Return the [x, y] coordinate for the center point of the cell that contains the specified text.  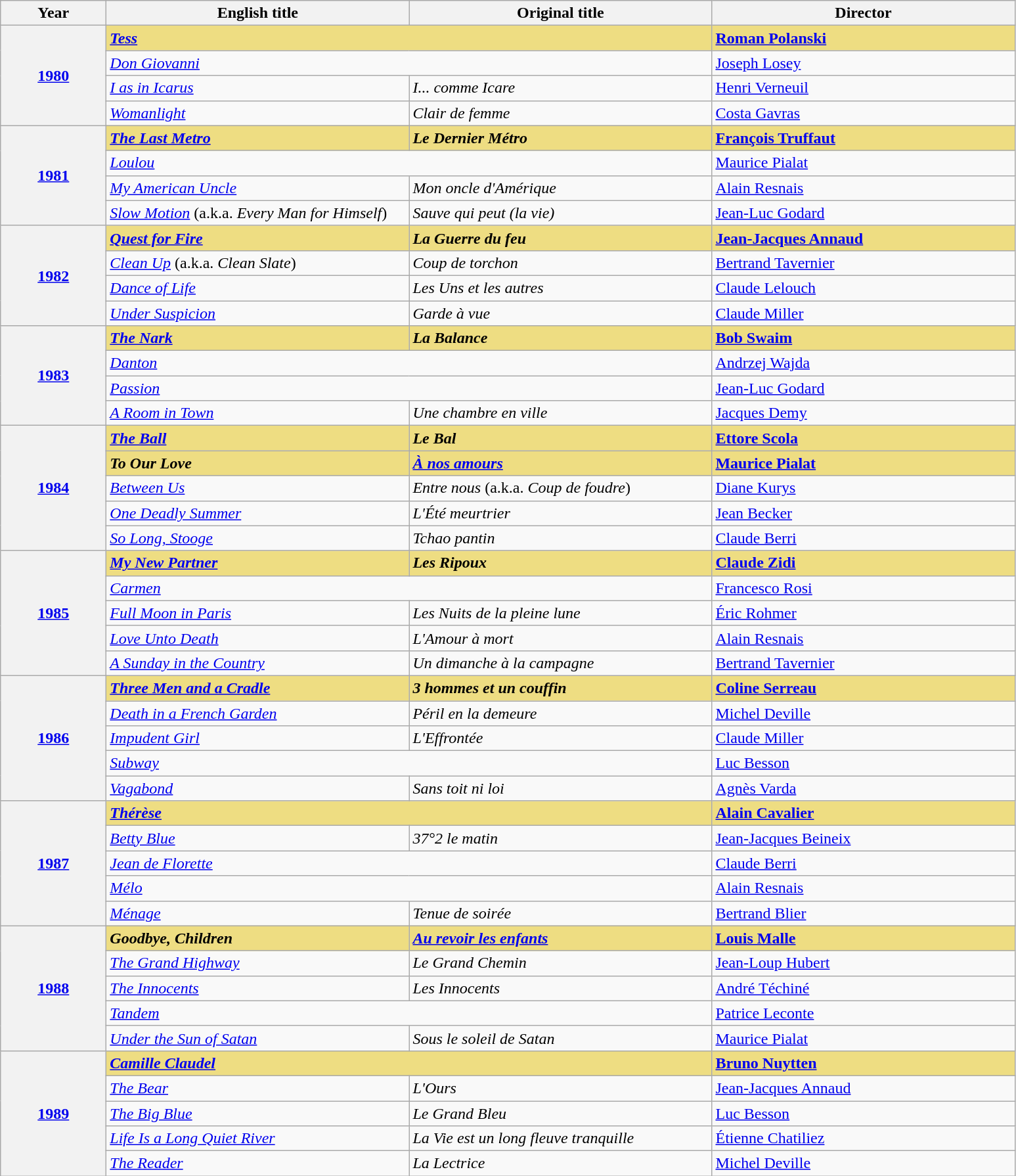
Patrice Leconte [863, 1013]
Director [863, 13]
1985 [54, 613]
1983 [54, 376]
1988 [54, 988]
Loulou [409, 163]
Impudent Girl [257, 738]
Betty Blue [257, 838]
1984 [54, 488]
La Balance [561, 338]
À nos amours [561, 463]
Sous le soleil de Satan [561, 1038]
Sans toit ni loi [561, 788]
Full Moon in Paris [257, 613]
Under Suspicion [257, 313]
Éric Rohmer [863, 613]
Le Grand Bleu [561, 1114]
Jean de Florette [409, 863]
L'Effrontée [561, 738]
1989 [54, 1113]
Henri Verneuil [863, 88]
L'Été meurtrier [561, 513]
Tenue de soirée [561, 913]
La Guerre du feu [561, 238]
Jean Becker [863, 513]
I... comme Icare [561, 88]
Bruno Nuytten [863, 1063]
3 hommes et un couffin [561, 688]
Les Uns et les autres [561, 288]
Étienne Chatiliez [863, 1139]
Goodbye, Children [257, 938]
Jacques Demy [863, 413]
English title [257, 13]
The Last Metro [257, 138]
Le Bal [561, 438]
Love Unto Death [257, 638]
Clair de femme [561, 113]
Francesco Rosi [863, 588]
One Deadly Summer [257, 513]
La Vie est un long fleuve tranquille [561, 1139]
Au revoir les enfants [561, 938]
L'Ours [561, 1088]
1987 [54, 863]
Jean-Jacques Beineix [863, 838]
Year [54, 13]
The Reader [257, 1164]
Death in a French Garden [257, 713]
Diane Kurys [863, 488]
Dance of Life [257, 288]
The Bear [257, 1088]
1982 [54, 275]
So Long, Stooge [257, 538]
Don Giovanni [409, 63]
Ettore Scola [863, 438]
Womanlight [257, 113]
I as in Icarus [257, 88]
Claude Zidi [863, 563]
To Our Love [257, 463]
Le Grand Chemin [561, 963]
Under the Sun of Satan [257, 1038]
Clean Up (a.k.a. Clean Slate) [257, 263]
Les Innocents [561, 988]
Le Dernier Métro [561, 138]
Agnès Varda [863, 788]
Claude Lelouch [863, 288]
La Lectrice [561, 1164]
Passion [409, 388]
Costa Gavras [863, 113]
Slow Motion (a.k.a. Every Man for Himself) [257, 213]
Joseph Losey [863, 63]
37°2 le matin [561, 838]
François Truffaut [863, 138]
Mon oncle d'Amérique [561, 188]
Bob Swaim [863, 338]
A Room in Town [257, 413]
Original title [561, 13]
Thérèse [409, 813]
A Sunday in the Country [257, 663]
My American Uncle [257, 188]
Jean-Loup Hubert [863, 963]
Life Is a Long Quiet River [257, 1139]
Tess [409, 38]
Roman Polanski [863, 38]
1986 [54, 738]
Coline Serreau [863, 688]
The Nark [257, 338]
The Grand Highway [257, 963]
Vagabond [257, 788]
Subway [409, 763]
My New Partner [257, 563]
L'Amour à mort [561, 638]
Louis Malle [863, 938]
André Téchiné [863, 988]
Sauve qui peut (la vie) [561, 213]
Tandem [409, 1013]
Ménage [257, 913]
Andrzej Wajda [863, 363]
Péril en la demeure [561, 713]
Un dimanche à la campagne [561, 663]
Quest for Fire [257, 238]
Coup de torchon [561, 263]
Bertrand Blier [863, 913]
The Innocents [257, 988]
Alain Cavalier [863, 813]
1981 [54, 175]
Camille Claudel [409, 1063]
Entre nous (a.k.a. Coup de foudre) [561, 488]
1980 [54, 76]
Three Men and a Cradle [257, 688]
Les Nuits de la pleine lune [561, 613]
Tchao pantin [561, 538]
The Ball [257, 438]
The Big Blue [257, 1114]
Garde à vue [561, 313]
Carmen [409, 588]
Mélo [409, 888]
Danton [409, 363]
Une chambre en ville [561, 413]
Les Ripoux [561, 563]
Between Us [257, 488]
